Determine the [X, Y] coordinate at the center of the cell enclosing the given text.  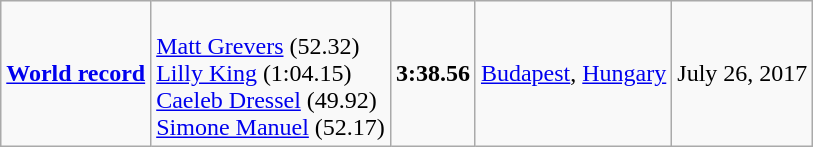
World record [76, 74]
Matt Grevers (52.32)Lilly King (1:04.15)Caeleb Dressel (49.92)Simone Manuel (52.17) [271, 74]
Budapest, Hungary [573, 74]
July 26, 2017 [742, 74]
3:38.56 [432, 74]
